Find where the given text appears and provide that cell's center as (x, y) coordinate. 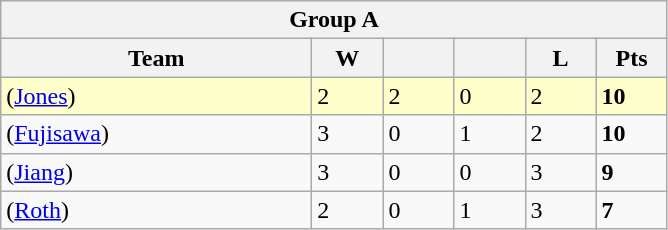
(Roth) (156, 210)
L (560, 58)
(Jiang) (156, 172)
Pts (632, 58)
Group A (334, 20)
7 (632, 210)
(Fujisawa) (156, 134)
W (348, 58)
(Jones) (156, 96)
Team (156, 58)
9 (632, 172)
